Pinpoint the cell where the given text exists, returning its [X, Y] midpoint coordinate. 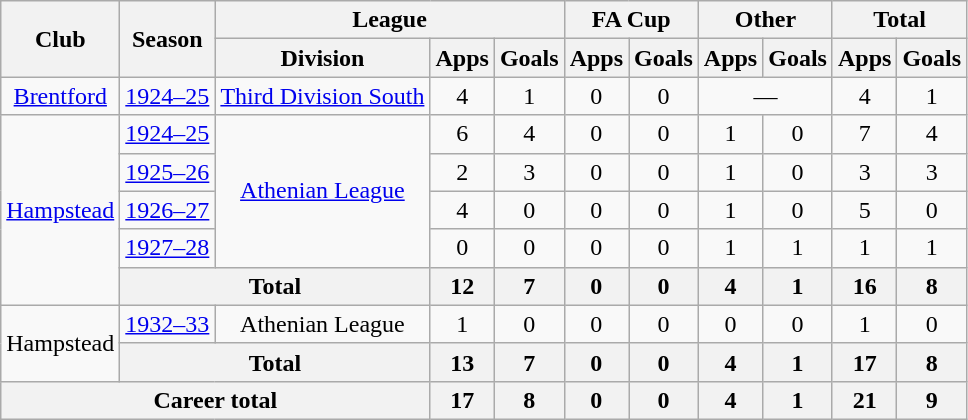
5 [864, 210]
Club [60, 39]
9 [932, 400]
1926–27 [168, 210]
Other [765, 20]
2 [462, 172]
12 [462, 286]
16 [864, 286]
13 [462, 362]
Third Division South [322, 96]
Division [322, 58]
Season [168, 39]
21 [864, 400]
Career total [216, 400]
1927–28 [168, 248]
FA Cup [631, 20]
6 [462, 134]
1925–26 [168, 172]
1932–33 [168, 324]
Brentford [60, 96]
League [390, 20]
― [765, 96]
